Return (x, y) of the center of cell containing provided text 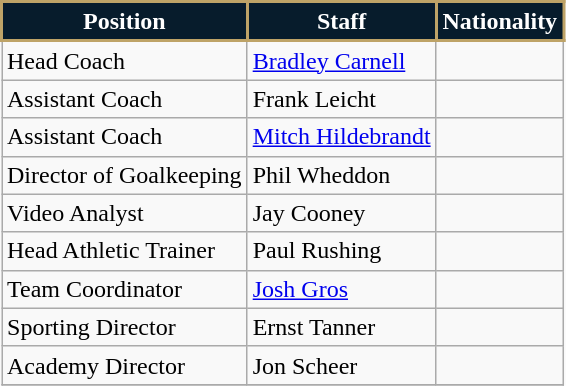
Head Coach (125, 60)
Josh Gros (342, 289)
Mitch Hildebrandt (342, 137)
Frank Leicht (342, 99)
Jay Cooney (342, 213)
Bradley Carnell (342, 60)
Team Coordinator (125, 289)
Sporting Director (125, 327)
Video Analyst (125, 213)
Nationality (500, 22)
Jon Scheer (342, 365)
Director of Goalkeeping (125, 175)
Staff (342, 22)
Position (125, 22)
Ernst Tanner (342, 327)
Academy Director (125, 365)
Paul Rushing (342, 251)
Head Athletic Trainer (125, 251)
Phil Wheddon (342, 175)
